Return [x, y] of the center of cell containing provided text 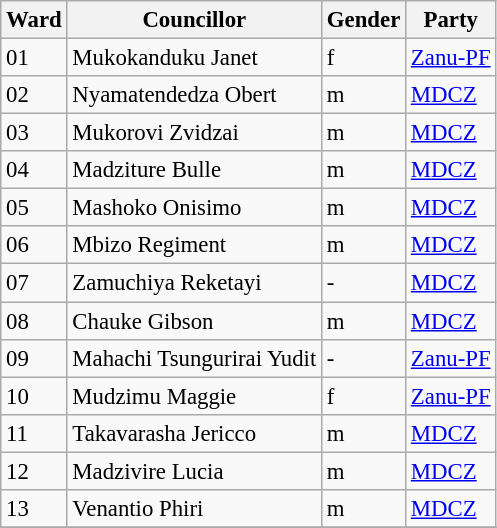
Mukorovi Zvidzai [194, 133]
02 [34, 95]
10 [34, 396]
Venantio Phiri [194, 509]
Councillor [194, 20]
Zamuchiya Reketayi [194, 283]
07 [34, 283]
01 [34, 58]
Ward [34, 20]
Takavarasha Jericco [194, 433]
Nyamatendedza Obert [194, 95]
Chauke Gibson [194, 321]
Mashoko Onisimo [194, 208]
12 [34, 471]
08 [34, 321]
03 [34, 133]
Party [451, 20]
04 [34, 170]
Mukokanduku Janet [194, 58]
Gender [364, 20]
09 [34, 358]
Madziture Bulle [194, 170]
06 [34, 245]
Mbizo Regiment [194, 245]
Mudzimu Maggie [194, 396]
11 [34, 433]
Madzivire Lucia [194, 471]
13 [34, 509]
05 [34, 208]
Mahachi Tsungurirai Yudit [194, 358]
